Scan for the cell matching the given text and deliver its (x, y) coordinate at center. 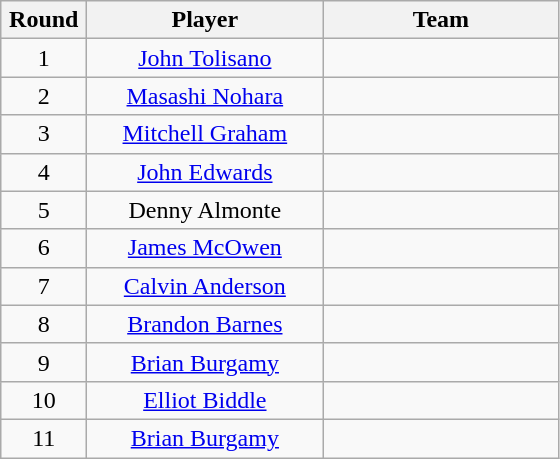
Denny Almonte (205, 210)
6 (44, 248)
Calvin Anderson (205, 286)
Masashi Nohara (205, 96)
John Tolisano (205, 58)
Elliot Biddle (205, 400)
James McOwen (205, 248)
7 (44, 286)
Mitchell Graham (205, 134)
John Edwards (205, 172)
Round (44, 20)
Team (441, 20)
9 (44, 362)
10 (44, 400)
4 (44, 172)
11 (44, 438)
Brandon Barnes (205, 324)
8 (44, 324)
2 (44, 96)
3 (44, 134)
5 (44, 210)
Player (205, 20)
1 (44, 58)
